Locate the cell with the specified text and output its (X, Y) center coordinate. 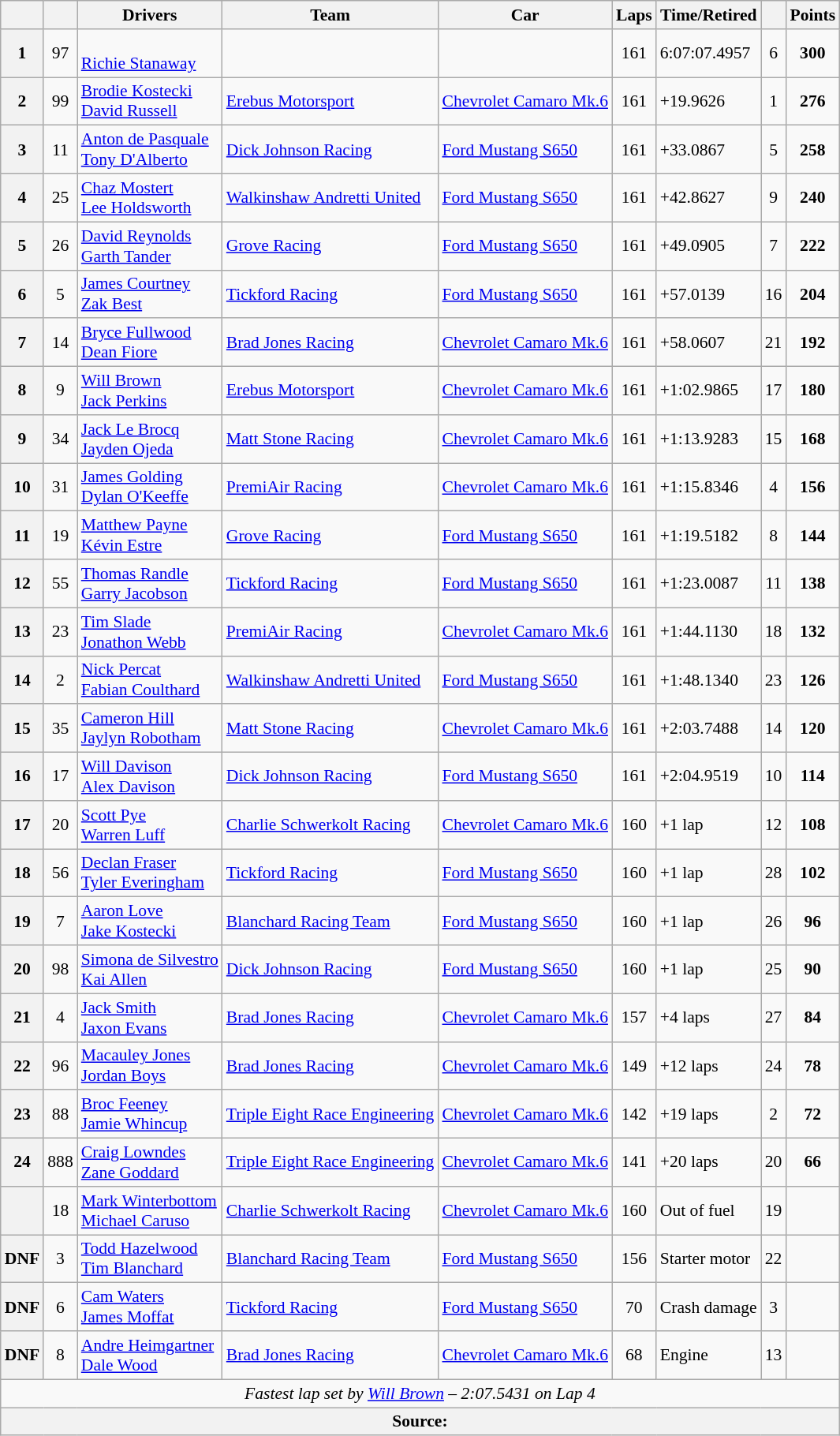
Jack Le Brocq Jayden Ojeda (150, 439)
68 (634, 1356)
Mark Winterbottom Michael Caruso (150, 1210)
28 (774, 873)
+2:04.9519 (708, 776)
+49.0905 (708, 246)
+1:19.5182 (708, 535)
Thomas Randle Garry Jacobson (150, 584)
258 (812, 150)
Bryce Fullwood Dean Fiore (150, 342)
+42.8627 (708, 197)
55 (60, 584)
97 (60, 54)
84 (812, 1018)
+1:15.8346 (708, 488)
35 (60, 729)
Source: (420, 1422)
+58.0607 (708, 342)
204 (812, 294)
Crash damage (708, 1307)
Anton de Pasquale Tony D'Alberto (150, 150)
157 (634, 1018)
Fastest lap set by Will Brown – 2:07.5431 on Lap 4 (420, 1393)
98 (60, 969)
300 (812, 54)
114 (812, 776)
Drivers (150, 15)
Engine (708, 1356)
+33.0867 (708, 150)
Todd Hazelwood Tim Blanchard (150, 1259)
Brodie Kostecki David Russell (150, 101)
66 (812, 1163)
+1:44.1130 (708, 631)
Matthew Payne Kévin Estre (150, 535)
168 (812, 439)
99 (60, 101)
141 (634, 1163)
Scott Pye Warren Luff (150, 825)
Car (525, 15)
Out of fuel (708, 1210)
Declan Fraser Tyler Everingham (150, 873)
90 (812, 969)
James Golding Dylan O'Keeffe (150, 488)
34 (60, 439)
+1:23.0087 (708, 584)
+19 laps (708, 1114)
180 (812, 391)
138 (812, 584)
Tim Slade Jonathon Webb (150, 631)
Time/Retired (708, 15)
31 (60, 488)
Macauley Jones Jordan Boys (150, 1065)
126 (812, 680)
70 (634, 1307)
+57.0139 (708, 294)
Craig Lowndes Zane Goddard (150, 1163)
+12 laps (708, 1065)
Cameron Hill Jaylyn Robotham (150, 729)
88 (60, 1114)
120 (812, 729)
Jack Smith Jaxon Evans (150, 1018)
132 (812, 631)
222 (812, 246)
27 (774, 1018)
+1:02.9865 (708, 391)
144 (812, 535)
72 (812, 1114)
Chaz Mostert Lee Holdsworth (150, 197)
Will Davison Alex Davison (150, 776)
Simona de Silvestro Kai Allen (150, 969)
David Reynolds Garth Tander (150, 246)
James Courtney Zak Best (150, 294)
108 (812, 825)
Will Brown Jack Perkins (150, 391)
240 (812, 197)
888 (60, 1163)
142 (634, 1114)
Aaron Love Jake Kostecki (150, 922)
+19.9626 (708, 101)
192 (812, 342)
Laps (634, 15)
Cam Waters James Moffat (150, 1307)
Team (330, 15)
56 (60, 873)
Broc Feeney Jamie Whincup (150, 1114)
149 (634, 1065)
+20 laps (708, 1163)
Starter motor (708, 1259)
Nick Percat Fabian Coulthard (150, 680)
276 (812, 101)
6:07:07.4957 (708, 54)
Richie Stanaway (150, 54)
78 (812, 1065)
Points (812, 15)
+1:13.9283 (708, 439)
+4 laps (708, 1018)
+2:03.7488 (708, 729)
102 (812, 873)
+1:48.1340 (708, 680)
Andre Heimgartner Dale Wood (150, 1356)
